Locate the cell with the specified text and output its (X, Y) center coordinate. 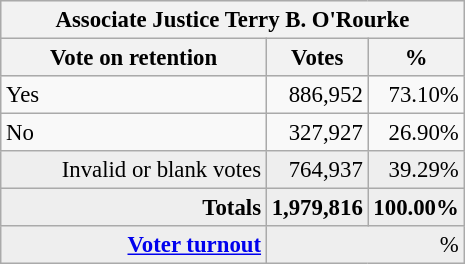
Vote on retention (134, 58)
Associate Justice Terry B. O'Rourke (232, 20)
764,937 (317, 170)
73.10% (416, 95)
Votes (317, 58)
100.00% (416, 208)
39.29% (416, 170)
Yes (134, 95)
1,979,816 (317, 208)
Voter turnout (134, 245)
No (134, 133)
886,952 (317, 95)
26.90% (416, 133)
327,927 (317, 133)
Totals (134, 208)
Invalid or blank votes (134, 170)
